Capture the cell that displays the provided text and extract its [X, Y] central coordinate. 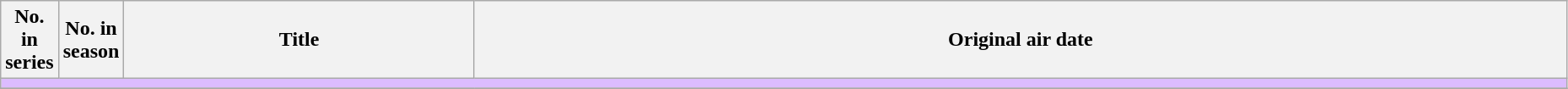
Original air date [1021, 40]
No. in season [91, 40]
No. in series [30, 40]
Title [299, 40]
